Identify which cell holds the provided text, then report its (x, y) central coordinate. 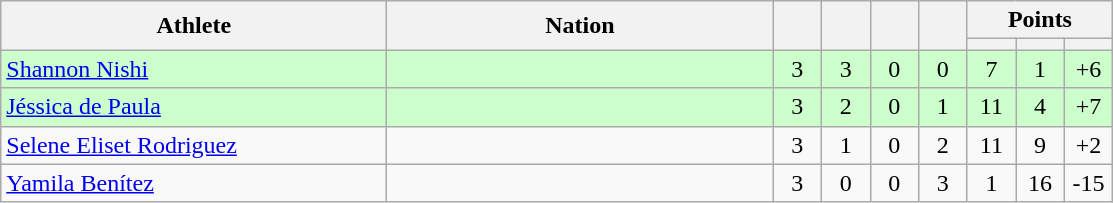
9 (1040, 145)
16 (1040, 183)
4 (1040, 107)
+7 (1088, 107)
Athlete (194, 26)
+2 (1088, 145)
Yamila Benítez (194, 183)
+6 (1088, 69)
7 (992, 69)
Points (1040, 20)
Nation (580, 26)
-15 (1088, 183)
Jéssica de Paula (194, 107)
Selene Eliset Rodriguez (194, 145)
Shannon Nishi (194, 69)
